For the text-containing cell, return its midpoint in (X, Y) coordinate format. 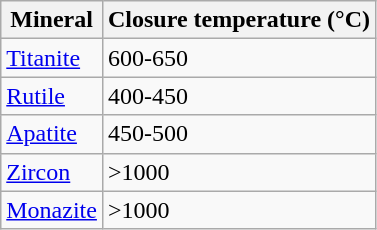
Rutile (52, 96)
600-650 (238, 58)
Closure temperature (°C) (238, 20)
450-500 (238, 134)
400-450 (238, 96)
Apatite (52, 134)
Zircon (52, 172)
Titanite (52, 58)
Mineral (52, 20)
Monazite (52, 210)
